Return (x, y) of the center of cell containing provided text 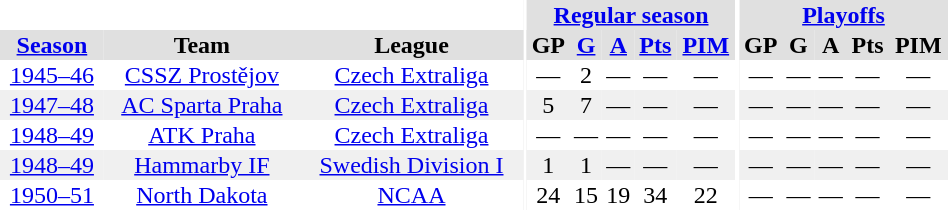
15 (586, 195)
24 (548, 195)
ATK Praha (202, 135)
AC Sparta Praha (202, 105)
19 (618, 195)
2 (586, 75)
Team (202, 45)
5 (548, 105)
Season (52, 45)
CSSZ Prostějov (202, 75)
NCAA (412, 195)
1947–48 (52, 105)
Playoffs (844, 15)
North Dakota (202, 195)
7 (586, 105)
Hammarby IF (202, 165)
League (412, 45)
1945–46 (52, 75)
Swedish Division I (412, 165)
34 (655, 195)
Regular season (632, 15)
1950–51 (52, 195)
22 (706, 195)
